Extract the [x, y] coordinate from the center of the cell holding the provided text.  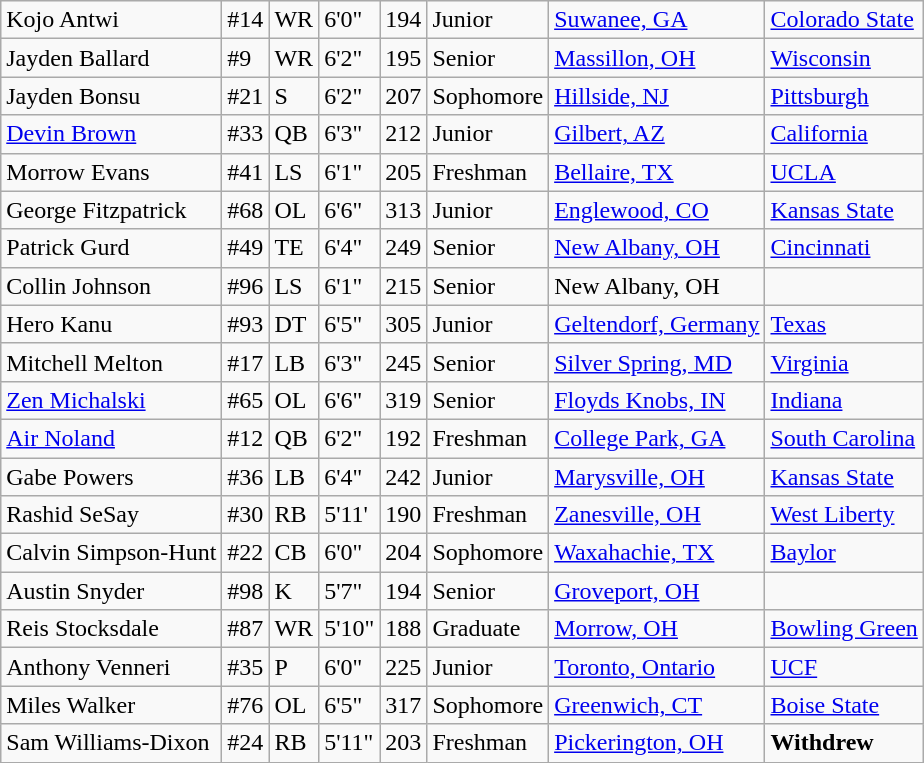
Air Noland [112, 438]
Gabe Powers [112, 477]
205 [404, 172]
Anthony Venneri [112, 667]
190 [404, 515]
Patrick Gurd [112, 248]
Toronto, Ontario [657, 667]
West Liberty [844, 515]
Bellaire, TX [657, 172]
#21 [246, 96]
CB [294, 553]
#12 [246, 438]
Wisconsin [844, 58]
305 [404, 324]
Indiana [844, 400]
Morrow, OH [657, 629]
#87 [246, 629]
#22 [246, 553]
249 [404, 248]
204 [404, 553]
242 [404, 477]
#17 [246, 362]
Groveport, OH [657, 591]
George Fitzpatrick [112, 210]
203 [404, 743]
Hero Kanu [112, 324]
#49 [246, 248]
Pickerington, OH [657, 743]
#98 [246, 591]
#65 [246, 400]
Geltendorf, Germany [657, 324]
Kojo Antwi [112, 20]
Morrow Evans [112, 172]
Reis Stocksdale [112, 629]
207 [404, 96]
225 [404, 667]
Miles Walker [112, 705]
UCLA [844, 172]
Austin Snyder [112, 591]
P [294, 667]
Jayden Ballard [112, 58]
Virginia [844, 362]
#33 [246, 134]
245 [404, 362]
Suwanee, GA [657, 20]
#9 [246, 58]
Texas [844, 324]
212 [404, 134]
DT [294, 324]
192 [404, 438]
313 [404, 210]
Gilbert, AZ [657, 134]
Greenwich, CT [657, 705]
UCF [844, 667]
215 [404, 286]
Hillside, NJ [657, 96]
#76 [246, 705]
Cincinnati [844, 248]
Collin Johnson [112, 286]
Colorado State [844, 20]
College Park, GA [657, 438]
#36 [246, 477]
Zanesville, OH [657, 515]
#35 [246, 667]
Massillon, OH [657, 58]
Zen Michalski [112, 400]
#24 [246, 743]
5'10" [350, 629]
Mitchell Melton [112, 362]
188 [404, 629]
#41 [246, 172]
#93 [246, 324]
#14 [246, 20]
S [294, 96]
Sam Williams-Dixon [112, 743]
Waxahachie, TX [657, 553]
#96 [246, 286]
Rashid SeSay [112, 515]
Jayden Bonsu [112, 96]
Baylor [844, 553]
Marysville, OH [657, 477]
195 [404, 58]
317 [404, 705]
California [844, 134]
Bowling Green [844, 629]
Pittsburgh [844, 96]
Floyds Knobs, IN [657, 400]
Englewood, CO [657, 210]
Boise State [844, 705]
Devin Brown [112, 134]
Graduate [488, 629]
K [294, 591]
#30 [246, 515]
Withdrew [844, 743]
319 [404, 400]
Silver Spring, MD [657, 362]
5'11' [350, 515]
5'7" [350, 591]
Calvin Simpson-Hunt [112, 553]
TE [294, 248]
5'11" [350, 743]
South Carolina [844, 438]
#68 [246, 210]
